Locate the cell with the specified text and output its [X, Y] center coordinate. 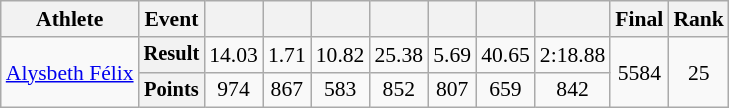
842 [572, 90]
2:18.88 [572, 55]
852 [398, 90]
Event [172, 19]
14.03 [234, 55]
Final [639, 19]
10.82 [340, 55]
5.69 [452, 55]
807 [452, 90]
974 [234, 90]
Athlete [70, 19]
Rank [698, 19]
659 [506, 90]
25 [698, 72]
5584 [639, 72]
583 [340, 90]
25.38 [398, 55]
Points [172, 90]
40.65 [506, 55]
Result [172, 55]
1.71 [287, 55]
Alysbeth Félix [70, 72]
867 [287, 90]
